Scan for the cell matching the given text and deliver its (X, Y) coordinate at center. 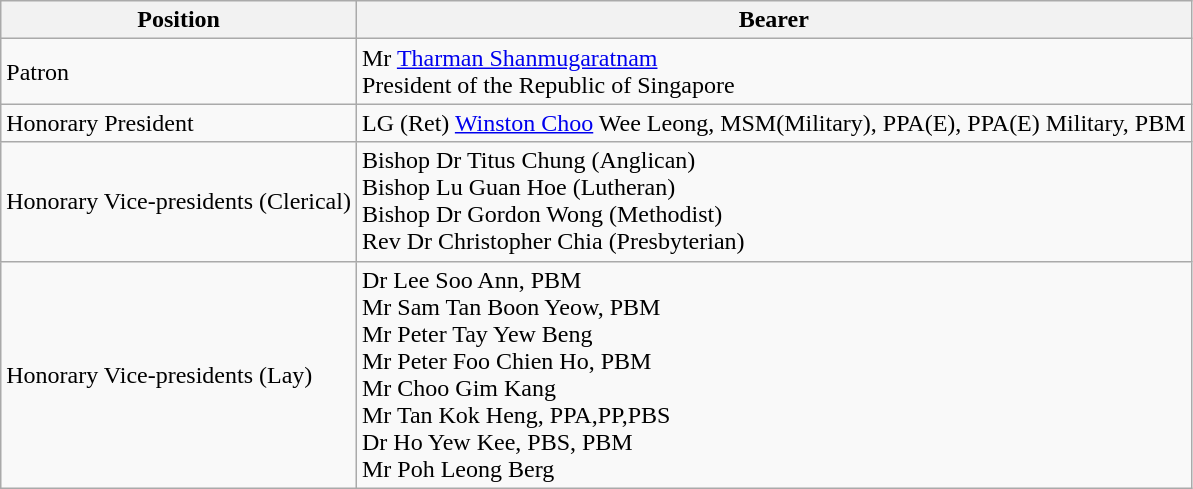
Honorary Vice-presidents (Clerical) (179, 202)
Patron (179, 72)
Bearer (774, 20)
Position (179, 20)
Honorary President (179, 123)
Honorary Vice-presidents (Lay) (179, 374)
Bishop Dr Titus Chung (Anglican)Bishop Lu Guan Hoe (Lutheran)Bishop Dr Gordon Wong (Methodist)Rev Dr Christopher Chia (Presbyterian) (774, 202)
LG (Ret) Winston Choo Wee Leong, MSM(Military), PPA(E), PPA(E) Military, PBM (774, 123)
Mr Tharman ShanmugaratnamPresident of the Republic of Singapore (774, 72)
